Determine the (X, Y) coordinate at the center of the cell enclosing the given text.  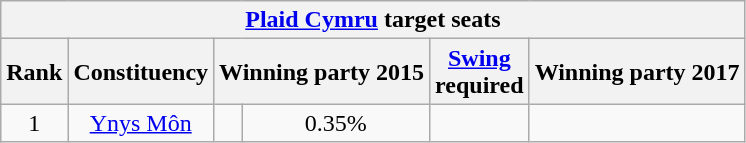
Constituency (141, 72)
Winning party 2015 (322, 72)
Plaid Cymru target seats (373, 20)
0.35% (336, 123)
Winning party 2017 (637, 72)
Ynys Môn (141, 123)
Swingrequired (480, 72)
1 (34, 123)
Rank (34, 72)
